Detect which cell encompasses the target text, then output its (X, Y) center coordinate. 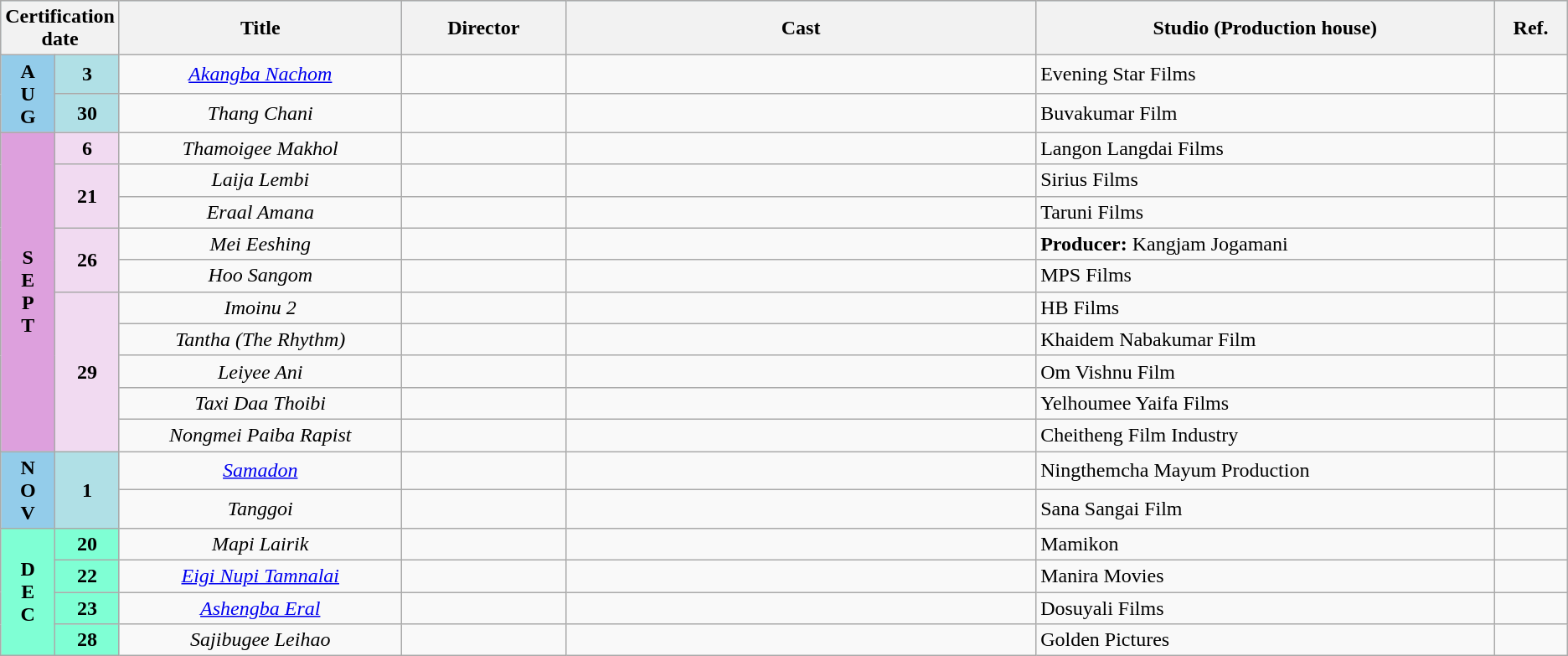
Cheitheng Film Industry (1265, 435)
Thamoigee Makhol (260, 148)
Ref. (1531, 28)
Taxi Daa Thoibi (260, 403)
NOV (28, 489)
29 (87, 371)
Certification date (60, 28)
Langon Langdai Films (1265, 148)
Manira Movies (1265, 576)
Om Vishnu Film (1265, 371)
20 (87, 545)
Leiyee Ani (260, 371)
30 (87, 113)
Tantha (The Rhythm) (260, 339)
Eigi Nupi Tamnalai (260, 576)
3 (87, 75)
Mei Eeshing (260, 244)
22 (87, 576)
Title (260, 28)
MPS Films (1265, 276)
21 (87, 196)
Laija Lembi (260, 180)
Thang Chani (260, 113)
Producer: Kangjam Jogamani (1265, 244)
Samadon (260, 470)
AUG (28, 94)
Dosuyali Films (1265, 608)
Eraal Amana (260, 212)
Sana Sangai Film (1265, 509)
Golden Pictures (1265, 640)
Buvakumar Film (1265, 113)
28 (87, 640)
Mapi Lairik (260, 545)
Nongmei Paiba Rapist (260, 435)
1 (87, 489)
Imoinu 2 (260, 307)
Tanggoi (260, 509)
Hoo Sangom (260, 276)
Taruni Films (1265, 212)
Sajibugee Leihao (260, 640)
Ashengba Eral (260, 608)
HB Films (1265, 307)
Yelhoumee Yaifa Films (1265, 403)
Mamikon (1265, 545)
DEC (28, 592)
Sirius Films (1265, 180)
Director (483, 28)
SEPT (28, 292)
26 (87, 260)
23 (87, 608)
Studio (Production house) (1265, 28)
Ningthemcha Mayum Production (1265, 470)
6 (87, 148)
Evening Star Films (1265, 75)
Cast (801, 28)
Khaidem Nabakumar Film (1265, 339)
Akangba Nachom (260, 75)
